Output the (x, y) coordinate of the center of the cell containing the given text.  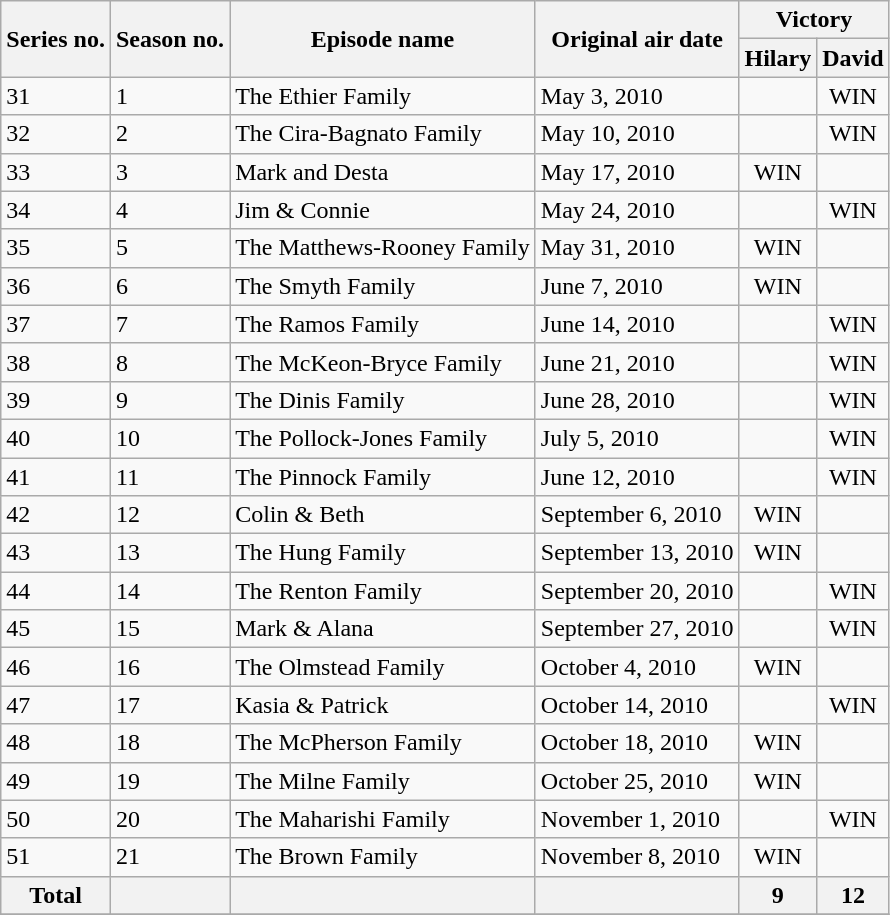
The Pollock-Jones Family (383, 438)
39 (56, 400)
31 (56, 96)
21 (170, 857)
The Brown Family (383, 857)
October 18, 2010 (637, 743)
June 12, 2010 (637, 477)
September 27, 2010 (637, 629)
The Pinnock Family (383, 477)
10 (170, 438)
11 (170, 477)
The Maharishi Family (383, 819)
June 7, 2010 (637, 286)
The Renton Family (383, 591)
48 (56, 743)
Hilary (778, 58)
November 1, 2010 (637, 819)
Total (56, 895)
46 (56, 667)
13 (170, 553)
May 3, 2010 (637, 96)
September 13, 2010 (637, 553)
The McKeon-Bryce Family (383, 362)
16 (170, 667)
The Matthews-Rooney Family (383, 248)
32 (56, 134)
33 (56, 172)
47 (56, 705)
June 14, 2010 (637, 324)
May 10, 2010 (637, 134)
David (853, 58)
34 (56, 210)
Kasia & Patrick (383, 705)
September 20, 2010 (637, 591)
7 (170, 324)
May 24, 2010 (637, 210)
1 (170, 96)
November 8, 2010 (637, 857)
Victory (814, 20)
The McPherson Family (383, 743)
July 5, 2010 (637, 438)
41 (56, 477)
The Smyth Family (383, 286)
Series no. (56, 39)
17 (170, 705)
June 28, 2010 (637, 400)
3 (170, 172)
35 (56, 248)
8 (170, 362)
44 (56, 591)
15 (170, 629)
The Ethier Family (383, 96)
Original air date (637, 39)
42 (56, 515)
40 (56, 438)
37 (56, 324)
19 (170, 781)
Colin & Beth (383, 515)
49 (56, 781)
September 6, 2010 (637, 515)
October 4, 2010 (637, 667)
50 (56, 819)
45 (56, 629)
Season no. (170, 39)
The Hung Family (383, 553)
Mark & Alana (383, 629)
5 (170, 248)
51 (56, 857)
October 25, 2010 (637, 781)
2 (170, 134)
18 (170, 743)
The Cira-Bagnato Family (383, 134)
June 21, 2010 (637, 362)
Episode name (383, 39)
4 (170, 210)
38 (56, 362)
Mark and Desta (383, 172)
October 14, 2010 (637, 705)
36 (56, 286)
43 (56, 553)
Jim & Connie (383, 210)
May 17, 2010 (637, 172)
May 31, 2010 (637, 248)
The Milne Family (383, 781)
6 (170, 286)
20 (170, 819)
14 (170, 591)
The Ramos Family (383, 324)
The Olmstead Family (383, 667)
The Dinis Family (383, 400)
